Find where the given text appears and provide that cell's center as (X, Y) coordinate. 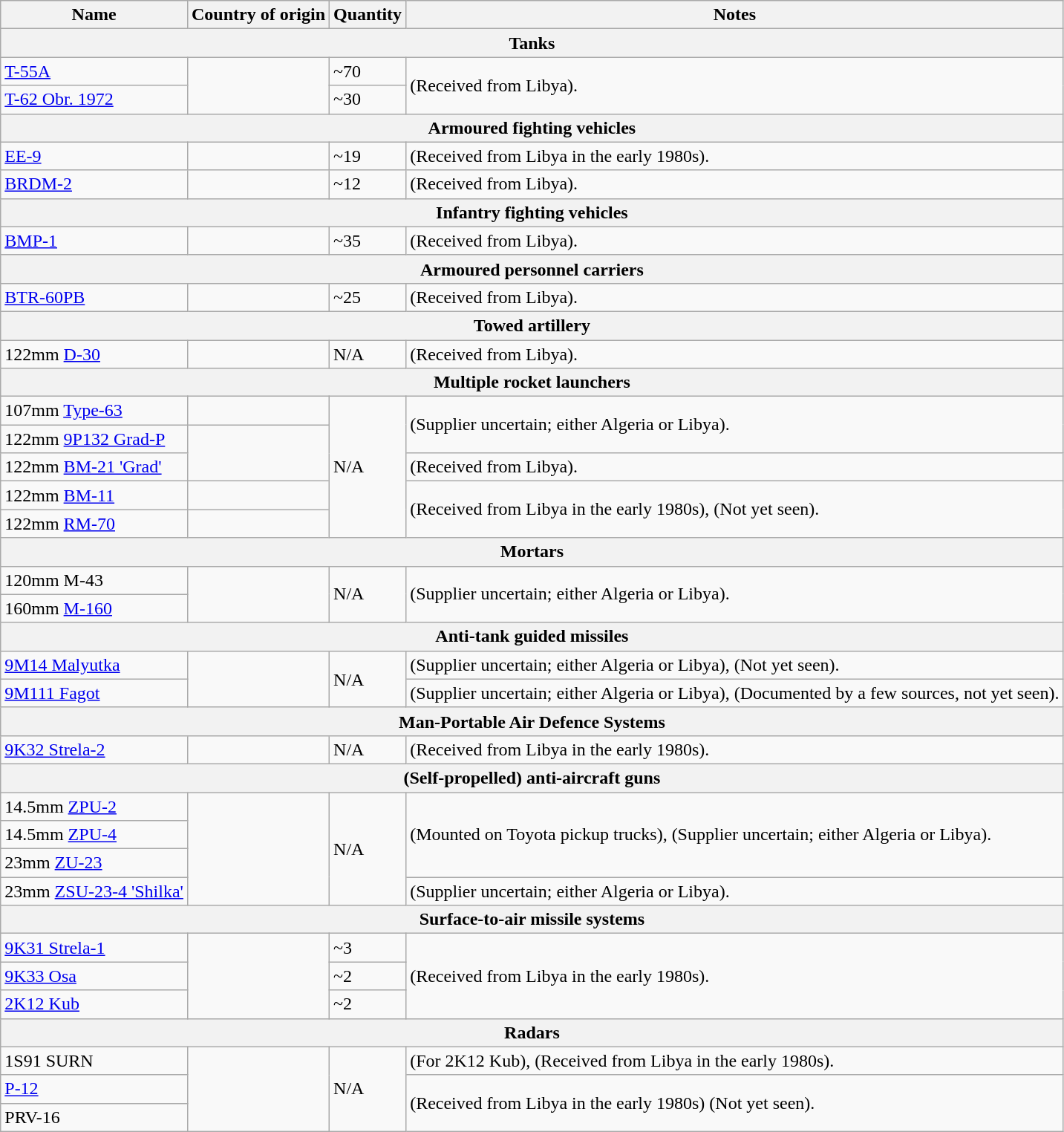
Armoured personnel carriers (532, 269)
1S91 SURN (94, 1061)
~25 (368, 297)
~35 (368, 241)
122mm RM-70 (94, 524)
P-12 (94, 1089)
Multiple rocket launchers (532, 383)
Name (94, 15)
9K33 Osa (94, 976)
PRV-16 (94, 1117)
14.5mm ZPU-4 (94, 835)
(Supplier uncertain; either Algeria or Libya), (Documented by a few sources, not yet seen). (735, 693)
107mm Type-63 (94, 411)
Quantity (368, 15)
Infantry fighting vehicles (532, 212)
23mm ZU-23 (94, 863)
(Self-propelled) anti-aircraft guns (532, 778)
122mm BM-21 'Grad' (94, 467)
Notes (735, 15)
BRDM-2 (94, 184)
122mm D-30 (94, 354)
(Mounted on Toyota pickup trucks), (Supplier uncertain; either Algeria or Libya). (735, 834)
Towed artillery (532, 325)
(Received from Libya in the early 1980s), (Not yet seen). (735, 510)
T-55A (94, 71)
2K12 Kub (94, 1004)
~3 (368, 948)
120mm M-43 (94, 580)
23mm ZSU-23-4 'Shilka' (94, 891)
Surface-to-air missile systems (532, 920)
122mm BM-11 (94, 495)
Country of origin (258, 15)
~30 (368, 100)
Mortars (532, 552)
Anti-tank guided missiles (532, 637)
(For 2K12 Kub), (Received from Libya in the early 1980s). (735, 1061)
14.5mm ZPU-2 (94, 806)
(Supplier uncertain; either Algeria or Libya), (Not yet seen). (735, 665)
Tanks (532, 43)
Armoured fighting vehicles (532, 128)
9K32 Strela-2 (94, 749)
T-62 Obr. 1972 (94, 100)
BTR-60PB (94, 297)
~12 (368, 184)
~70 (368, 71)
Man-Portable Air Defence Systems (532, 721)
122mm 9P132 Grad-P (94, 439)
9M14 Malyutka (94, 665)
EE-9 (94, 156)
9M111 Fagot (94, 693)
9K31 Strela-1 (94, 948)
160mm M-160 (94, 608)
(Received from Libya in the early 1980s) (Not yet seen). (735, 1103)
~19 (368, 156)
BMP-1 (94, 241)
Radars (532, 1032)
